Determine the (x, y) coordinate at the center of the cell enclosing the given text.  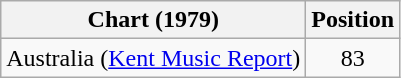
Position (353, 20)
83 (353, 58)
Chart (1979) (154, 20)
Australia (Kent Music Report) (154, 58)
